Identify which cell holds the provided text, then report its [X, Y] central coordinate. 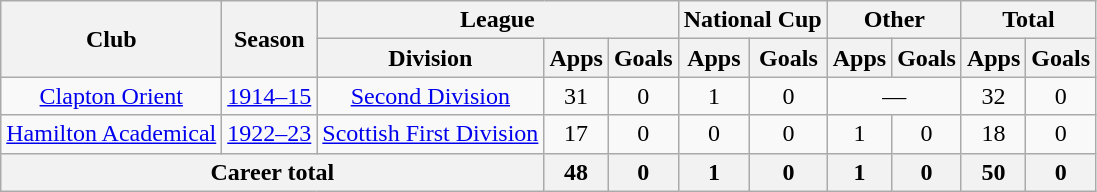
48 [576, 172]
Hamilton Academical [112, 134]
Other [894, 20]
Scottish First Division [430, 134]
— [894, 96]
Club [112, 39]
Career total [272, 172]
31 [576, 96]
National Cup [752, 20]
Second Division [430, 96]
17 [576, 134]
18 [993, 134]
1922–23 [270, 134]
League [498, 20]
Total [1028, 20]
32 [993, 96]
Division [430, 58]
Season [270, 39]
Clapton Orient [112, 96]
1914–15 [270, 96]
50 [993, 172]
